Provide the [X, Y] coordinate of the cell's center where the given text is located.  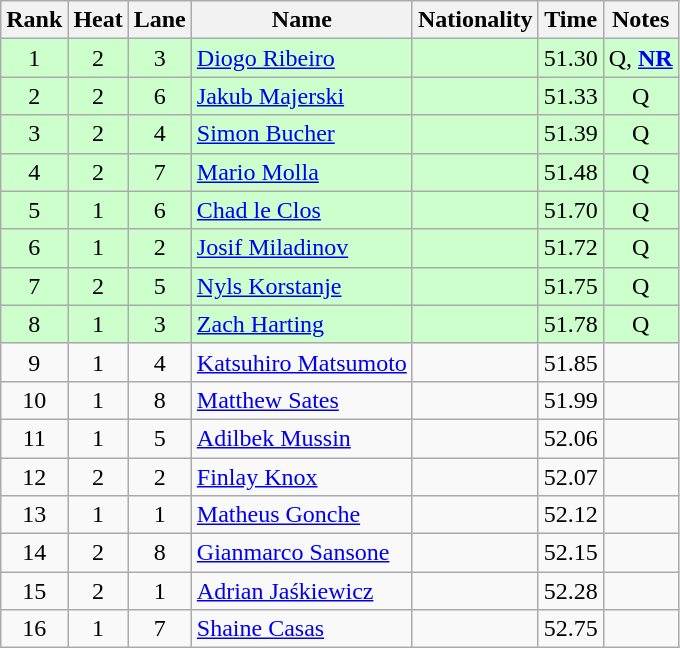
Chad le Clos [302, 210]
Rank [34, 20]
Nyls Korstanje [302, 286]
10 [34, 400]
Simon Bucher [302, 134]
Matthew Sates [302, 400]
Josif Miladinov [302, 248]
Shaine Casas [302, 629]
Finlay Knox [302, 477]
Lane [160, 20]
51.85 [570, 362]
52.12 [570, 515]
52.15 [570, 553]
51.39 [570, 134]
Diogo Ribeiro [302, 58]
Nationality [475, 20]
Q, NR [640, 58]
52.75 [570, 629]
51.75 [570, 286]
Time [570, 20]
Adilbek Mussin [302, 438]
16 [34, 629]
Name [302, 20]
51.99 [570, 400]
11 [34, 438]
Heat [98, 20]
9 [34, 362]
51.48 [570, 172]
51.70 [570, 210]
Gianmarco Sansone [302, 553]
Jakub Majerski [302, 96]
Matheus Gonche [302, 515]
Zach Harting [302, 324]
15 [34, 591]
12 [34, 477]
Adrian Jaśkiewicz [302, 591]
51.33 [570, 96]
13 [34, 515]
51.30 [570, 58]
52.07 [570, 477]
52.06 [570, 438]
51.72 [570, 248]
14 [34, 553]
51.78 [570, 324]
Notes [640, 20]
Katsuhiro Matsumoto [302, 362]
Mario Molla [302, 172]
52.28 [570, 591]
